From the cell containing the given text, extract its center point as (x, y) coordinate. 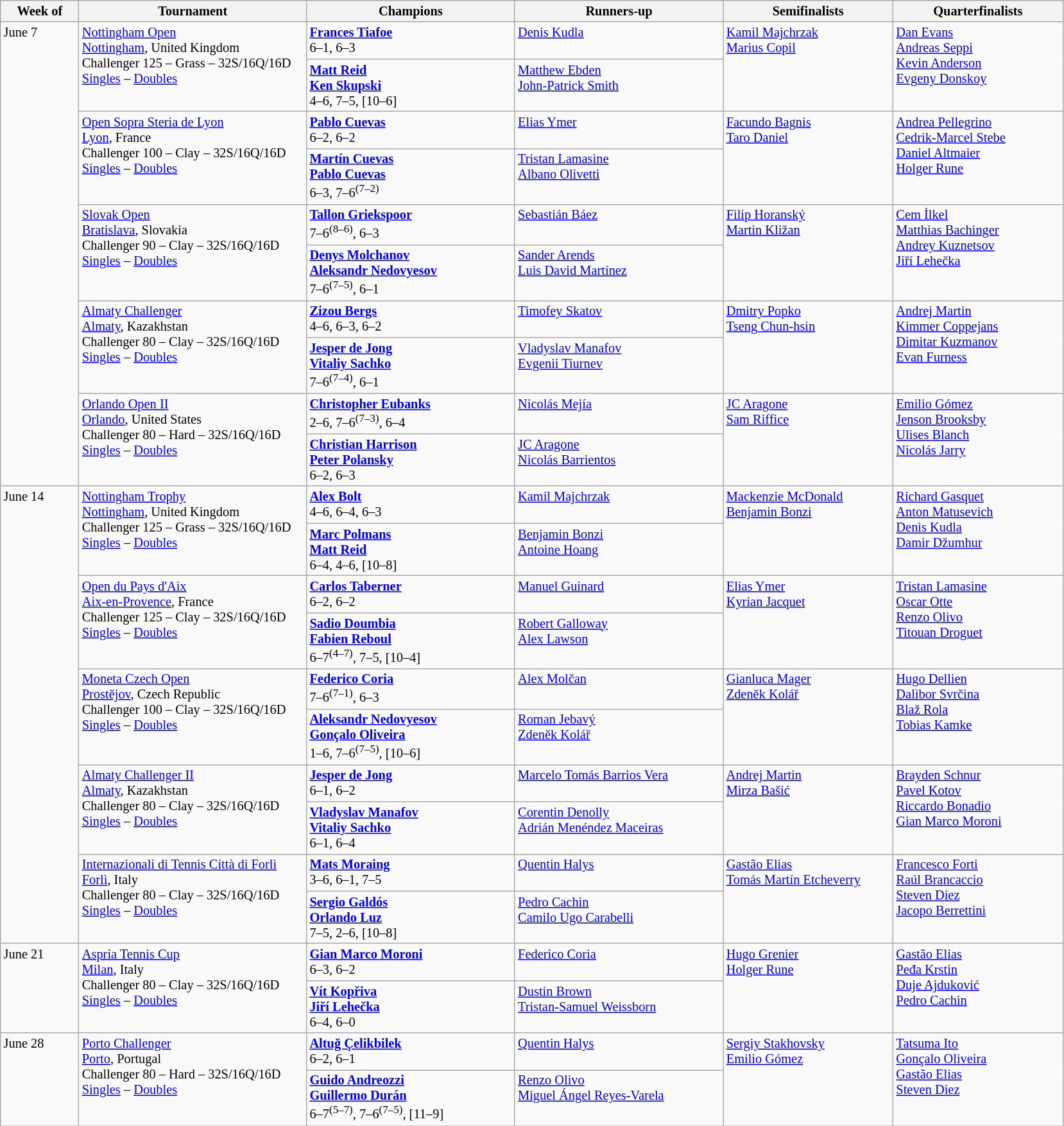
Nottingham OpenNottingham, United Kingdom Challenger 125 – Grass – 32S/16Q/16DSingles – Doubles (193, 67)
Hugo Dellien Dalibor Svrčina Blaž Rola Tobias Kamke (978, 716)
Quarterfinalists (978, 11)
Vít Kopřiva Jiří Lehečka6–4, 6–0 (411, 1007)
Hugo Grenier Holger Rune (809, 989)
Timofey Skatov (619, 319)
Gastão Elias Tomás Martín Etcheverry (809, 899)
Sebastián Báez (619, 225)
Frances Tiafoe6–1, 6–3 (411, 40)
Mats Moraing3–6, 6–1, 7–5 (411, 872)
Cem İlkel Matthias Bachinger Andrey Kuznetsov Jiří Lehečka (978, 252)
Guido Andreozzi Guillermo Durán6–7(5–7), 7–6(7–5), [11–9] (411, 1098)
Dan Evans Andreas Seppi Kevin Anderson Evgeny Donskoy (978, 67)
June 21 (40, 989)
Manuel Guinard (619, 594)
Nottingham TrophyNottingham, United Kingdom Challenger 125 – Grass – 32S/16Q/16DSingles – Doubles (193, 530)
June 14 (40, 715)
Richard Gasquet Anton Matusevich Denis Kudla Damir Džumhur (978, 530)
Martín Cuevas Pablo Cuevas6–3, 7–6(7–2) (411, 176)
Gian Marco Moroni6–3, 6–2 (411, 962)
Brayden Schnur Pavel Kotov Riccardo Bonadio Gian Marco Moroni (978, 809)
Dmitry Popko Tseng Chun-hsin (809, 347)
Jesper de Jong Vitaliy Sachko7–6(7–4), 6–1 (411, 365)
Week of (40, 11)
Orlando Open IIOrlando, United States Challenger 80 – Hard – 32S/16Q/16DSingles – Doubles (193, 439)
Moneta Czech OpenProstějov, Czech Republic Challenger 100 – Clay – 32S/16Q/16DSingles – Doubles (193, 716)
Christopher Eubanks2–6, 7–6(7–3), 6–4 (411, 413)
Runners-up (619, 11)
Elias Ymer (619, 130)
JC Aragone Nicolás Barrientos (619, 460)
Sergiy Stakhovsky Emilio Gómez (809, 1080)
June 28 (40, 1080)
Champions (411, 11)
Emilio Gómez Jenson Brooksby Ulises Blanch Nicolás Jarry (978, 439)
Carlos Taberner6–2, 6–2 (411, 594)
Tournament (193, 11)
Marcelo Tomás Barrios Vera (619, 783)
Alex Molčan (619, 688)
Jesper de Jong6–1, 6–2 (411, 783)
Tristan Lamasine Oscar Otte Renzo Olivo Titouan Droguet (978, 621)
Gianluca Mager Zdeněk Kolář (809, 716)
Zizou Bergs4–6, 6–3, 6–2 (411, 319)
Slovak OpenBratislava, Slovakia Challenger 90 – Clay – 32S/16Q/16DSingles – Doubles (193, 252)
Benjamin Bonzi Antoine Hoang (619, 550)
Sander Arends Luis David Martínez (619, 272)
Kamil Majchrzak Marius Copil (809, 67)
Pablo Cuevas6–2, 6–2 (411, 130)
Filip Horanský Martin Kližan (809, 252)
Matt Reid Ken Skupski4–6, 7–5, [10–6] (411, 85)
Kamil Majchrzak (619, 505)
Aleksandr Nedovyesov Gonçalo Oliveira1–6, 7–6(7–5), [10–6] (411, 737)
Tallon Griekspoor7–6(8–6), 6–3 (411, 225)
JC Aragone Sam Riffice (809, 439)
Denys Molchanov Aleksandr Nedovyesov7–6(7–5), 6–1 (411, 272)
Gastão Elias Peđa Krstin Duje Ajduković Pedro Cachin (978, 989)
Porto ChallengerPorto, Portugal Challenger 80 – Hard – 32S/16Q/16DSingles – Doubles (193, 1080)
Corentin Denolly Adrián Menéndez Maceiras (619, 828)
Andrej Martin Mirza Bašić (809, 809)
Federico Coria7–6(7–1), 6–3 (411, 688)
Vladyslav Manafov Vitaliy Sachko6–1, 6–4 (411, 828)
Christian Harrison Peter Polansky6–2, 6–3 (411, 460)
Internazionali di Tennis Città di ForlìForlì, Italy Challenger 80 – Clay – 32S/16Q/16DSingles – Doubles (193, 899)
Open du Pays d'AixAix-en-Provence, France Challenger 125 – Clay – 32S/16Q/16DSingles – Doubles (193, 621)
Marc Polmans Matt Reid6–4, 4–6, [10–8] (411, 550)
Mackenzie McDonald Benjamin Bonzi (809, 530)
Sadio Doumbia Fabien Reboul6–7(4–7), 7–5, [10–4] (411, 641)
Almaty ChallengerAlmaty, Kazakhstan Challenger 80 – Clay – 32S/16Q/16DSingles – Doubles (193, 347)
Facundo Bagnis Taro Daniel (809, 158)
Federico Coria (619, 962)
Alex Bolt4–6, 6–4, 6–3 (411, 505)
Pedro Cachin Camilo Ugo Carabelli (619, 917)
Nicolás Mejía (619, 413)
Denis Kudla (619, 40)
Francesco Forti Raúl Brancaccio Steven Diez Jacopo Berrettini (978, 899)
Roman Jebavý Zdeněk Kolář (619, 737)
Tatsuma Ito Gonçalo Oliveira Gastão Elias Steven Diez (978, 1080)
Andrej Martin Kimmer Coppejans Dimitar Kuzmanov Evan Furness (978, 347)
Renzo Olivo Miguel Ángel Reyes-Varela (619, 1098)
Andrea Pellegrino Cedrik-Marcel Stebe Daniel Altmaier Holger Rune (978, 158)
Dustin Brown Tristan-Samuel Weissborn (619, 1007)
Aspria Tennis CupMilan, Italy Challenger 80 – Clay – 32S/16Q/16DSingles – Doubles (193, 989)
Tristan Lamasine Albano Olivetti (619, 176)
Altuğ Çelikbilek6–2, 6–1 (411, 1052)
Matthew Ebden John-Patrick Smith (619, 85)
Almaty Challenger IIAlmaty, Kazakhstan Challenger 80 – Clay – 32S/16Q/16DSingles – Doubles (193, 809)
Vladyslav Manafov Evgenii Tiurnev (619, 365)
June 7 (40, 254)
Open Sopra Steria de LyonLyon, France Challenger 100 – Clay – 32S/16Q/16DSingles – Doubles (193, 158)
Elias Ymer Kyrian Jacquet (809, 621)
Robert Galloway Alex Lawson (619, 641)
Sergio Galdós Orlando Luz7–5, 2–6, [10–8] (411, 917)
Semifinalists (809, 11)
